For the text-containing cell, return its midpoint in (x, y) coordinate format. 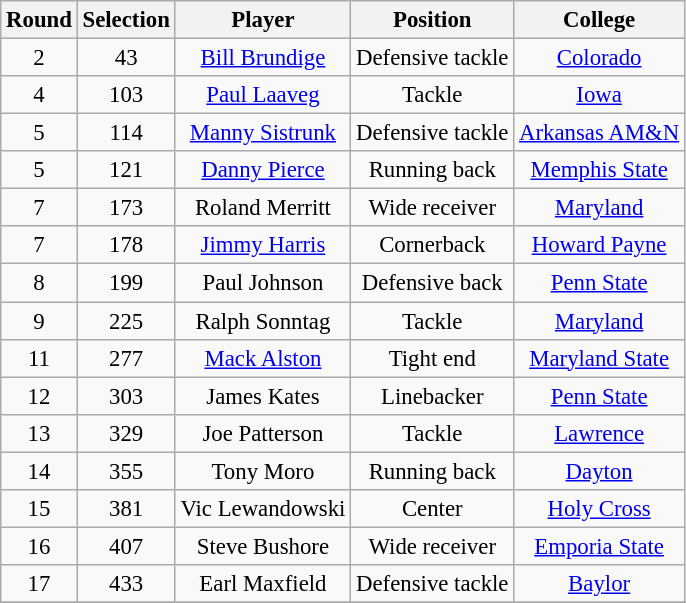
8 (39, 283)
Howard Payne (600, 245)
178 (126, 245)
381 (126, 509)
Ralph Sonntag (263, 321)
121 (126, 170)
College (600, 20)
Position (432, 20)
329 (126, 433)
9 (39, 321)
4 (39, 95)
Defensive back (432, 283)
Dayton (600, 471)
355 (126, 471)
Joe Patterson (263, 433)
Player (263, 20)
Emporia State (600, 546)
Vic Lewandowski (263, 509)
Linebacker (432, 396)
103 (126, 95)
11 (39, 358)
Arkansas AM&N (600, 133)
Steve Bushore (263, 546)
225 (126, 321)
Baylor (600, 584)
114 (126, 133)
14 (39, 471)
13 (39, 433)
433 (126, 584)
Manny Sistrunk (263, 133)
303 (126, 396)
Tony Moro (263, 471)
Jimmy Harris (263, 245)
Roland Merritt (263, 208)
Cornerback (432, 245)
Maryland State (600, 358)
199 (126, 283)
407 (126, 546)
16 (39, 546)
2 (39, 58)
Tight end (432, 358)
James Kates (263, 396)
Paul Laaveg (263, 95)
12 (39, 396)
Memphis State (600, 170)
Selection (126, 20)
Paul Johnson (263, 283)
Colorado (600, 58)
17 (39, 584)
Round (39, 20)
277 (126, 358)
Bill Brundige (263, 58)
Danny Pierce (263, 170)
Iowa (600, 95)
15 (39, 509)
173 (126, 208)
Earl Maxfield (263, 584)
43 (126, 58)
Mack Alston (263, 358)
Holy Cross (600, 509)
Lawrence (600, 433)
Center (432, 509)
